Capture the cell that displays the provided text and extract its (x, y) central coordinate. 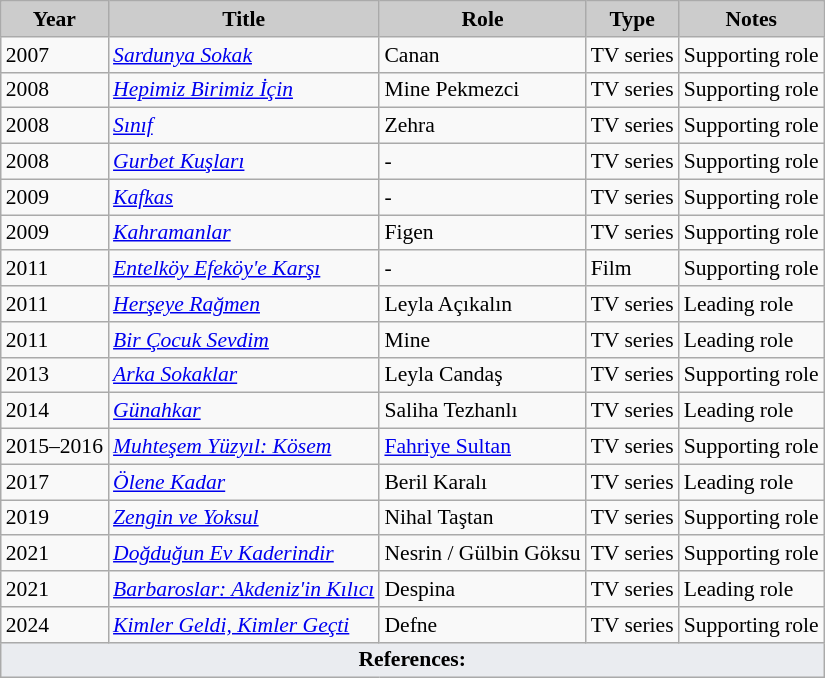
Nesrin / Gülbin Göksu (482, 554)
Ölene Kadar (244, 482)
Sınıf (244, 126)
2019 (54, 518)
Role (482, 19)
Mine (482, 340)
Zehra (482, 126)
Nihal Taştan (482, 518)
Entelköy Efeköy'e Karşı (244, 269)
Beril Karalı (482, 482)
Notes (752, 19)
2015–2016 (54, 447)
Herşeye Rağmen (244, 304)
References: (412, 660)
Fahriye Sultan (482, 447)
Doğduğun Ev Kaderindir (244, 554)
2024 (54, 625)
Title (244, 19)
Arka Sokaklar (244, 375)
2014 (54, 411)
Canan (482, 55)
Figen (482, 233)
Sardunya Sokak (244, 55)
Günahkar (244, 411)
2007 (54, 55)
Barbaroslar: Akdeniz'in Kılıcı (244, 589)
2013 (54, 375)
Gurbet Kuşları (244, 162)
2017 (54, 482)
Saliha Tezhanlı (482, 411)
Hepimiz Birimiz İçin (244, 90)
Leyla Açıkalın (482, 304)
Defne (482, 625)
Year (54, 19)
Muhteşem Yüzyıl: Kösem (244, 447)
Kimler Geldi, Kimler Geçti (244, 625)
Type (632, 19)
Leyla Candaş (482, 375)
Zengin ve Yoksul (244, 518)
Despina (482, 589)
Film (632, 269)
Kahramanlar (244, 233)
Mine Pekmezci (482, 90)
Bir Çocuk Sevdim (244, 340)
Kafkas (244, 197)
